Determine the [x, y] coordinate at the center of the cell enclosing the given text.  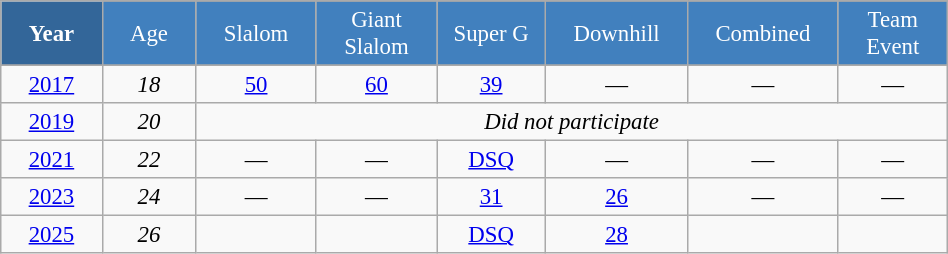
24 [149, 197]
Combined [762, 34]
60 [376, 85]
2019 [52, 122]
28 [617, 235]
2025 [52, 235]
39 [492, 85]
Super G [492, 34]
20 [149, 122]
Year [52, 34]
18 [149, 85]
2017 [52, 85]
Did not participate [572, 122]
2023 [52, 197]
2021 [52, 160]
Slalom [256, 34]
22 [149, 160]
Age [149, 34]
Team Event [892, 34]
31 [492, 197]
Downhill [617, 34]
GiantSlalom [376, 34]
50 [256, 85]
